Locate the cell with the specified text and output its (x, y) center coordinate. 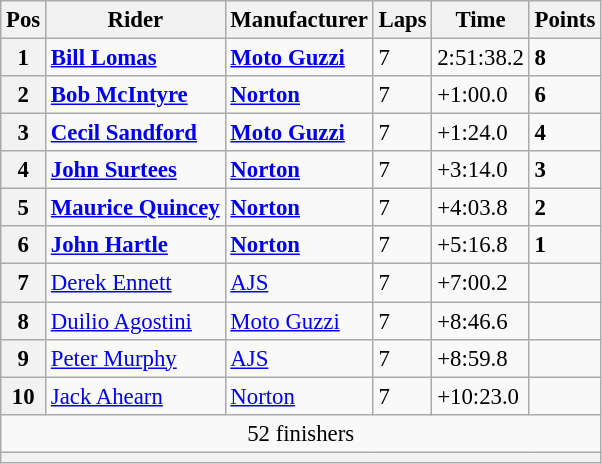
Peter Murphy (136, 358)
+1:00.0 (480, 95)
9 (24, 358)
+4:03.8 (480, 208)
+3:14.0 (480, 170)
52 finishers (301, 433)
Bill Lomas (136, 58)
2:51:38.2 (480, 58)
+10:23.0 (480, 396)
+7:00.2 (480, 283)
John Hartle (136, 245)
Bob McIntyre (136, 95)
10 (24, 396)
Manufacturer (299, 20)
+1:24.0 (480, 133)
Derek Ennett (136, 283)
+8:46.6 (480, 321)
Maurice Quincey (136, 208)
Laps (402, 20)
+8:59.8 (480, 358)
Time (480, 20)
5 (24, 208)
Duilio Agostini (136, 321)
+5:16.8 (480, 245)
Jack Ahearn (136, 396)
John Surtees (136, 170)
Points (564, 20)
Cecil Sandford (136, 133)
Rider (136, 20)
Pos (24, 20)
